Determine the [X, Y] coordinate at the center of the cell enclosing the given text.  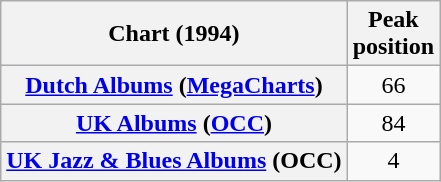
UK Albums (OCC) [174, 123]
Peakposition [393, 34]
Chart (1994) [174, 34]
Dutch Albums (MegaCharts) [174, 85]
4 [393, 161]
84 [393, 123]
UK Jazz & Blues Albums (OCC) [174, 161]
66 [393, 85]
